Return [x, y] of the center of cell containing provided text 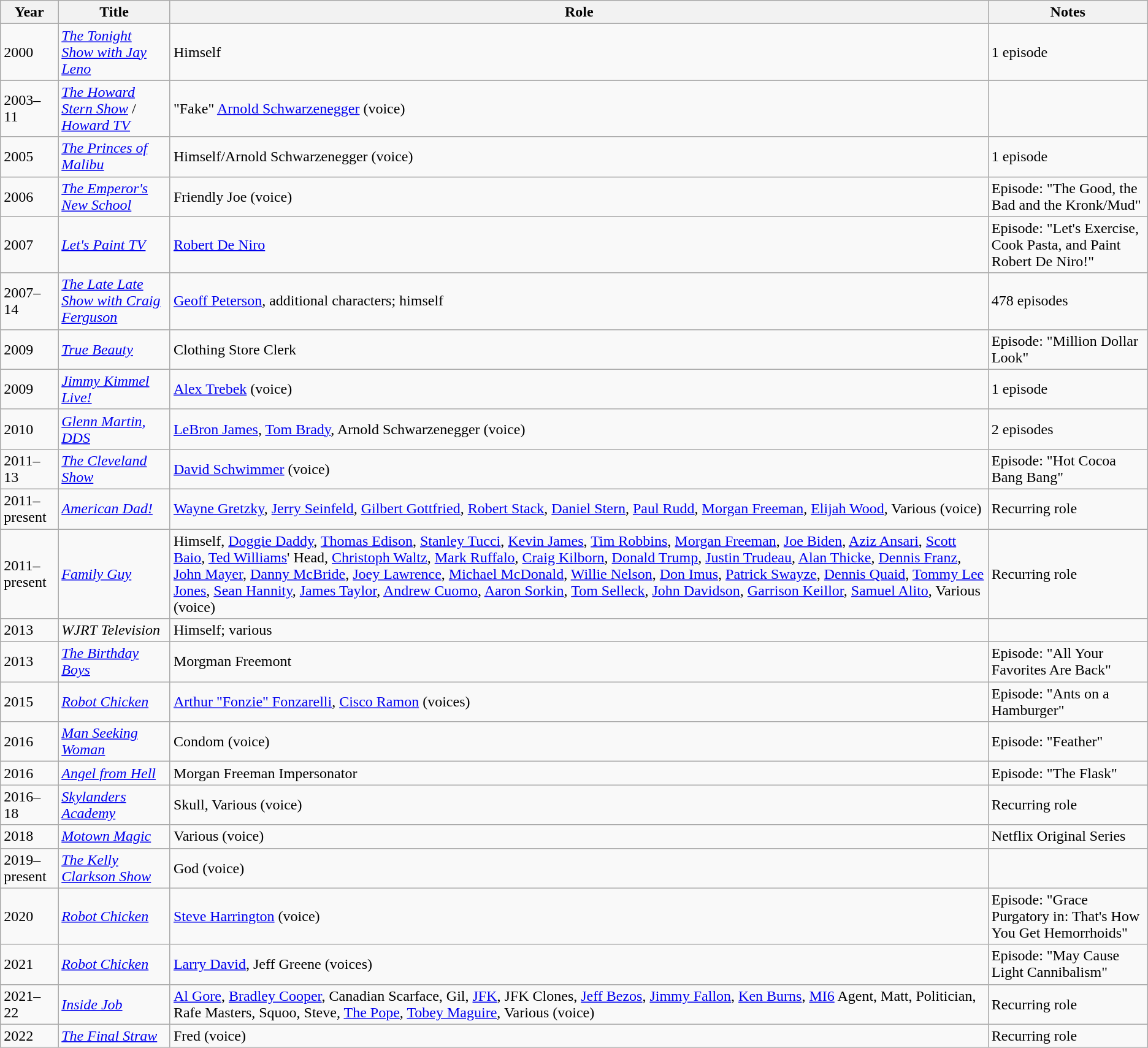
Episode: "The Flask" [1068, 773]
The Final Straw [114, 1036]
2015 [29, 702]
Netflix Original Series [1068, 836]
The Howard Stern Show / Howard TV [114, 109]
Arthur "Fonzie" Fonzarelli, Cisco Ramon (voices) [579, 702]
Wayne Gretzky, Jerry Seinfeld, Gilbert Gottfried, Robert Stack, Daniel Stern, Paul Rudd, Morgan Freeman, Elijah Wood, Various (voice) [579, 509]
WJRT Television [114, 630]
Episode: "May Cause Light Cannibalism" [1068, 964]
Episode: "The Good, the Bad and the Kronk/Mud" [1068, 196]
2003–11 [29, 109]
2011–13 [29, 469]
Clothing Store Clerk [579, 350]
Episode: "Grace Purgatory in: That's How You Get Hemorrhoids" [1068, 916]
Man Seeking Woman [114, 742]
Episode: "Let's Exercise, Cook Pasta, and Paint Robert De Niro!" [1068, 245]
Episode: "All Your Favorites Are Back" [1068, 662]
2 episodes [1068, 429]
Condom (voice) [579, 742]
Jimmy Kimmel Live! [114, 389]
American Dad! [114, 509]
The Princes of Malibu [114, 157]
2020 [29, 916]
The Cleveland Show [114, 469]
"Fake" Arnold Schwarzenegger (voice) [579, 109]
Skull, Various (voice) [579, 805]
2000 [29, 52]
2018 [29, 836]
2007 [29, 245]
Larry David, Jeff Greene (voices) [579, 964]
The Kelly Clarkson Show [114, 868]
2019–present [29, 868]
Friendly Joe (voice) [579, 196]
2021–22 [29, 1004]
Robert De Niro [579, 245]
Episode: "Ants on a Hamburger" [1068, 702]
Motown Magic [114, 836]
Inside Job [114, 1004]
2016–18 [29, 805]
2021 [29, 964]
LeBron James, Tom Brady, Arnold Schwarzenegger (voice) [579, 429]
Family Guy [114, 573]
Glenn Martin, DDS [114, 429]
Himself [579, 52]
2006 [29, 196]
Notes [1068, 12]
Role [579, 12]
2005 [29, 157]
Skylanders Academy [114, 805]
Episode: "Hot Cocoa Bang Bang" [1068, 469]
David Schwimmer (voice) [579, 469]
Fred (voice) [579, 1036]
2022 [29, 1036]
Episode: "Feather" [1068, 742]
The Late Late Show with Craig Ferguson [114, 301]
Title [114, 12]
Himself/Arnold Schwarzenegger (voice) [579, 157]
478 episodes [1068, 301]
Let's Paint TV [114, 245]
Geoff Peterson, additional characters; himself [579, 301]
Morgan Freeman Impersonator [579, 773]
Himself; various [579, 630]
Morgman Freemont [579, 662]
The Emperor's New School [114, 196]
True Beauty [114, 350]
Angel from Hell [114, 773]
Various (voice) [579, 836]
God (voice) [579, 868]
The Tonight Show with Jay Leno [114, 52]
Episode: "Million Dollar Look" [1068, 350]
Steve Harrington (voice) [579, 916]
Alex Trebek (voice) [579, 389]
2010 [29, 429]
Year [29, 12]
The Birthday Boys [114, 662]
2007–14 [29, 301]
